Find where the given text appears and provide that cell's center as [x, y] coordinate. 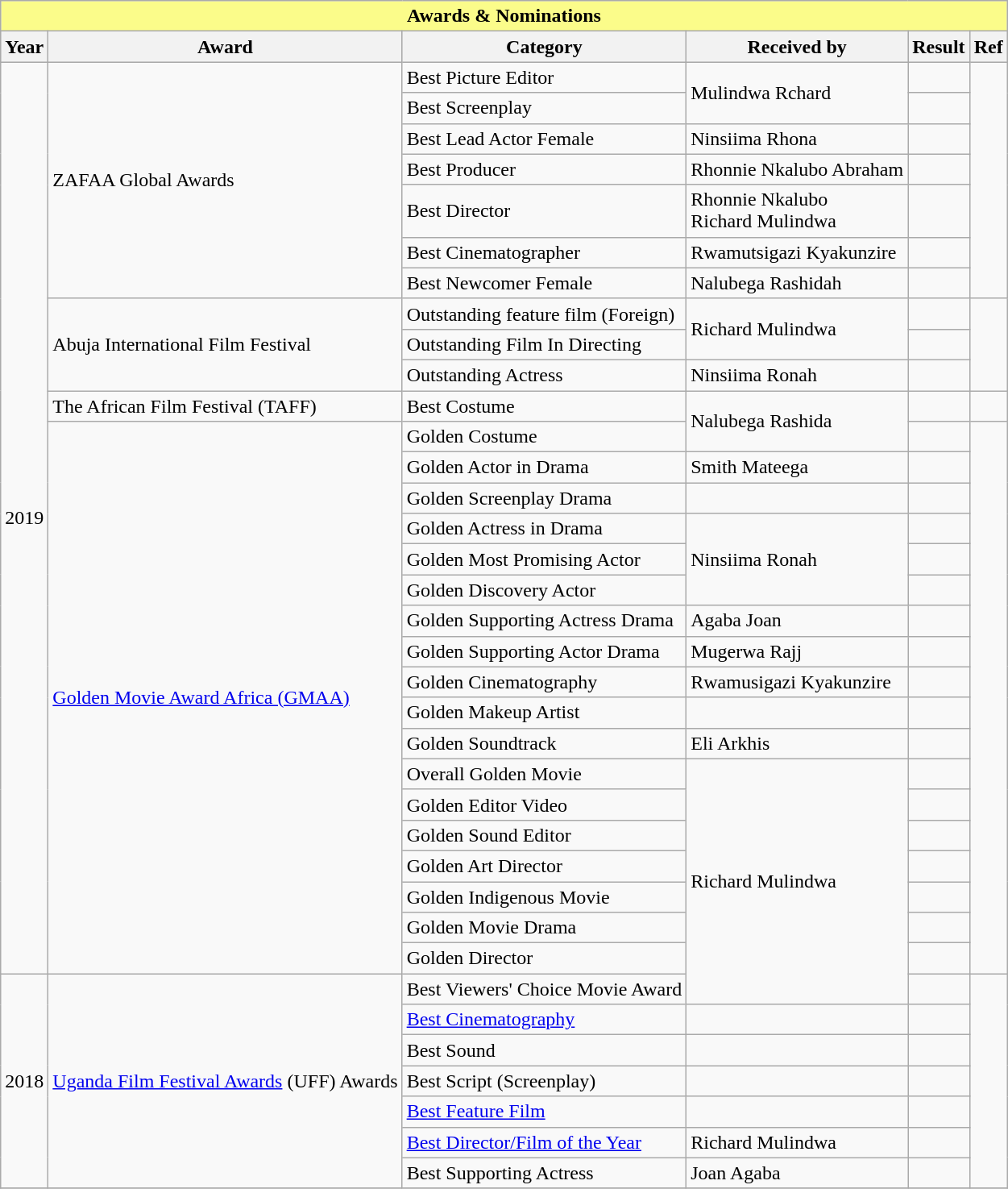
Nalubega Rashida [798, 421]
Nalubega Rashidah [798, 283]
Result [939, 47]
Category [545, 47]
Golden Movie Award Africa (GMAA) [226, 698]
Agaba Joan [798, 621]
Golden Movie Drama [545, 928]
Abuja International Film Festival [226, 344]
Best Picture Editor [545, 77]
Mulindwa Rchard [798, 93]
Joan Agaba [798, 1173]
Best Viewers' Choice Movie Award [545, 989]
Golden Indigenous Movie [545, 897]
Golden Director [545, 958]
Year [24, 47]
Rwamutsigazi Kyakunzire [798, 252]
Rwamusigazi Kyakunzire [798, 682]
Golden Sound Editor [545, 835]
ZAFAA Global Awards [226, 181]
Awards & Nominations [504, 16]
Golden Most Promising Actor [545, 559]
Golden Cinematography [545, 682]
Overall Golden Movie [545, 774]
Golden Supporting Actor Drama [545, 651]
Award [226, 47]
Golden Discovery Actor [545, 590]
Ninsiima Rhona [798, 139]
Best Cinematography [545, 1020]
2019 [24, 518]
Received by [798, 47]
Best Costume [545, 405]
Best Director/Film of the Year [545, 1142]
Eli Arkhis [798, 743]
Golden Makeup Artist [545, 713]
Outstanding Actress [545, 375]
Ref [988, 47]
Golden Soundtrack [545, 743]
Best Newcomer Female [545, 283]
Mugerwa Rajj [798, 651]
Rhonnie Nkalubo Abraham [798, 169]
Golden Actress in Drama [545, 529]
Golden Art Director [545, 866]
Golden Supporting Actress Drama [545, 621]
Golden Screenplay Drama [545, 498]
Best Producer [545, 169]
Best Supporting Actress [545, 1173]
Golden Editor Video [545, 804]
Best Director [545, 211]
Uganda Film Festival Awards (UFF) Awards [226, 1081]
Outstanding feature film (Foreign) [545, 314]
The African Film Festival (TAFF) [226, 405]
Golden Actor in Drama [545, 468]
Best Cinematographer [545, 252]
2018 [24, 1081]
Best Lead Actor Female [545, 139]
Best Script (Screenplay) [545, 1081]
Rhonnie Nkalubo Richard Mulindwa [798, 211]
Outstanding Film In Directing [545, 344]
Best Feature Film [545, 1112]
Smith Mateega [798, 468]
Best Sound [545, 1050]
Golden Costume [545, 437]
Best Screenplay [545, 108]
